Search for the cell housing the specified text and yield its [X, Y] center coordinate. 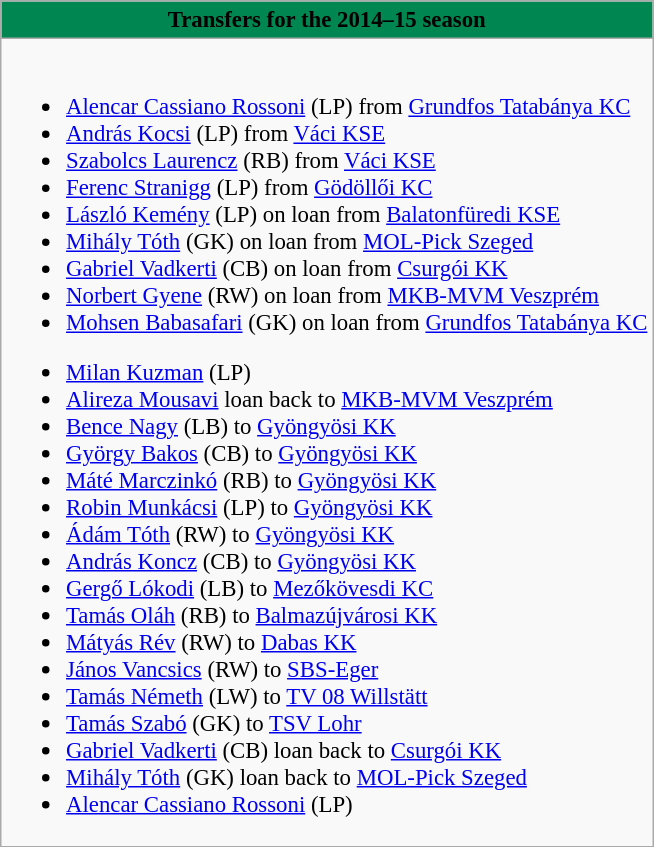
Transfers for the 2014–15 season [327, 20]
